Scan for the cell matching the given text and deliver its [X, Y] coordinate at center. 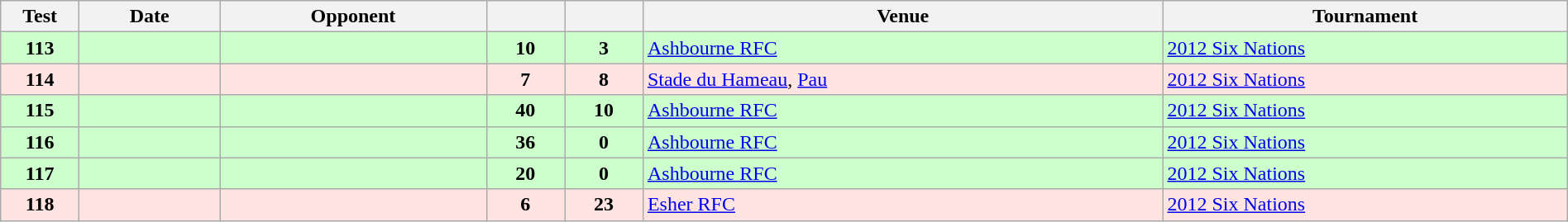
6 [526, 205]
8 [604, 79]
Venue [903, 17]
Test [40, 17]
116 [40, 142]
36 [526, 142]
20 [526, 173]
118 [40, 205]
113 [40, 48]
114 [40, 79]
Esher RFC [903, 205]
3 [604, 48]
23 [604, 205]
Date [149, 17]
117 [40, 173]
115 [40, 111]
7 [526, 79]
Tournament [1365, 17]
Opponent [353, 17]
Stade du Hameau, Pau [903, 79]
40 [526, 111]
